Find where the given text appears and provide that cell's center as (X, Y) coordinate. 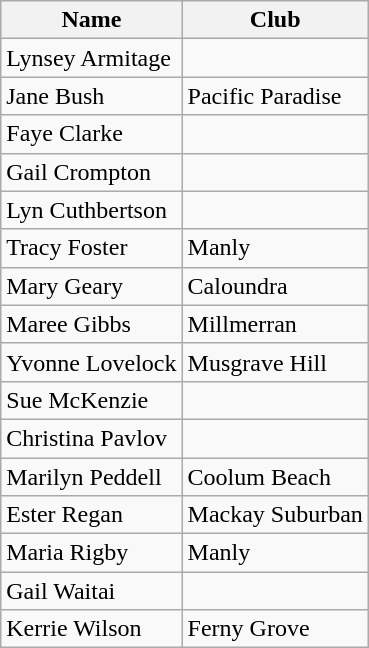
Jane Bush (92, 96)
Faye Clarke (92, 134)
Yvonne Lovelock (92, 362)
Pacific Paradise (275, 96)
Caloundra (275, 286)
Lynsey Armitage (92, 58)
Coolum Beach (275, 477)
Marilyn Peddell (92, 477)
Christina Pavlov (92, 438)
Lyn Cuthbertson (92, 210)
Maree Gibbs (92, 324)
Name (92, 20)
Maria Rigby (92, 553)
Millmerran (275, 324)
Ferny Grove (275, 629)
Gail Waitai (92, 591)
Ester Regan (92, 515)
Club (275, 20)
Tracy Foster (92, 248)
Kerrie Wilson (92, 629)
Mary Geary (92, 286)
Sue McKenzie (92, 400)
Gail Crompton (92, 172)
Mackay Suburban (275, 515)
Musgrave Hill (275, 362)
